Detect which cell encompasses the target text, then output its [X, Y] center coordinate. 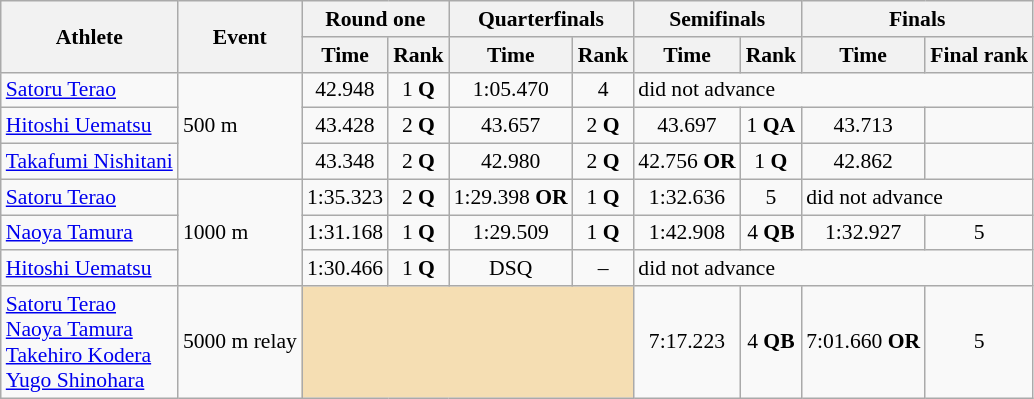
Final rank [979, 55]
43.697 [686, 126]
Finals [917, 19]
5000 m relay [240, 342]
1:35.323 [345, 197]
500 m [240, 126]
1:42.908 [686, 233]
4 [604, 90]
Satoru TeraoNaoya TamuraTakehiro KoderaYugo Shinohara [90, 342]
Event [240, 36]
Round one [376, 19]
– [604, 269]
1000 m [240, 232]
7:01.660 OR [863, 342]
1:32.636 [686, 197]
1:30.466 [345, 269]
Takafumi Nishitani [90, 162]
DSQ [511, 269]
43.713 [863, 126]
42.948 [345, 90]
1:32.927 [863, 233]
Naoya Tamura [90, 233]
Quarterfinals [542, 19]
Athlete [90, 36]
1:29.509 [511, 233]
1 QA [772, 126]
42.862 [863, 162]
1:29.398 OR [511, 197]
43.428 [345, 126]
43.657 [511, 126]
42.756 OR [686, 162]
1:31.168 [345, 233]
1:05.470 [511, 90]
43.348 [345, 162]
Semifinals [717, 19]
42.980 [511, 162]
7:17.223 [686, 342]
